Capture the cell that displays the provided text and extract its (X, Y) central coordinate. 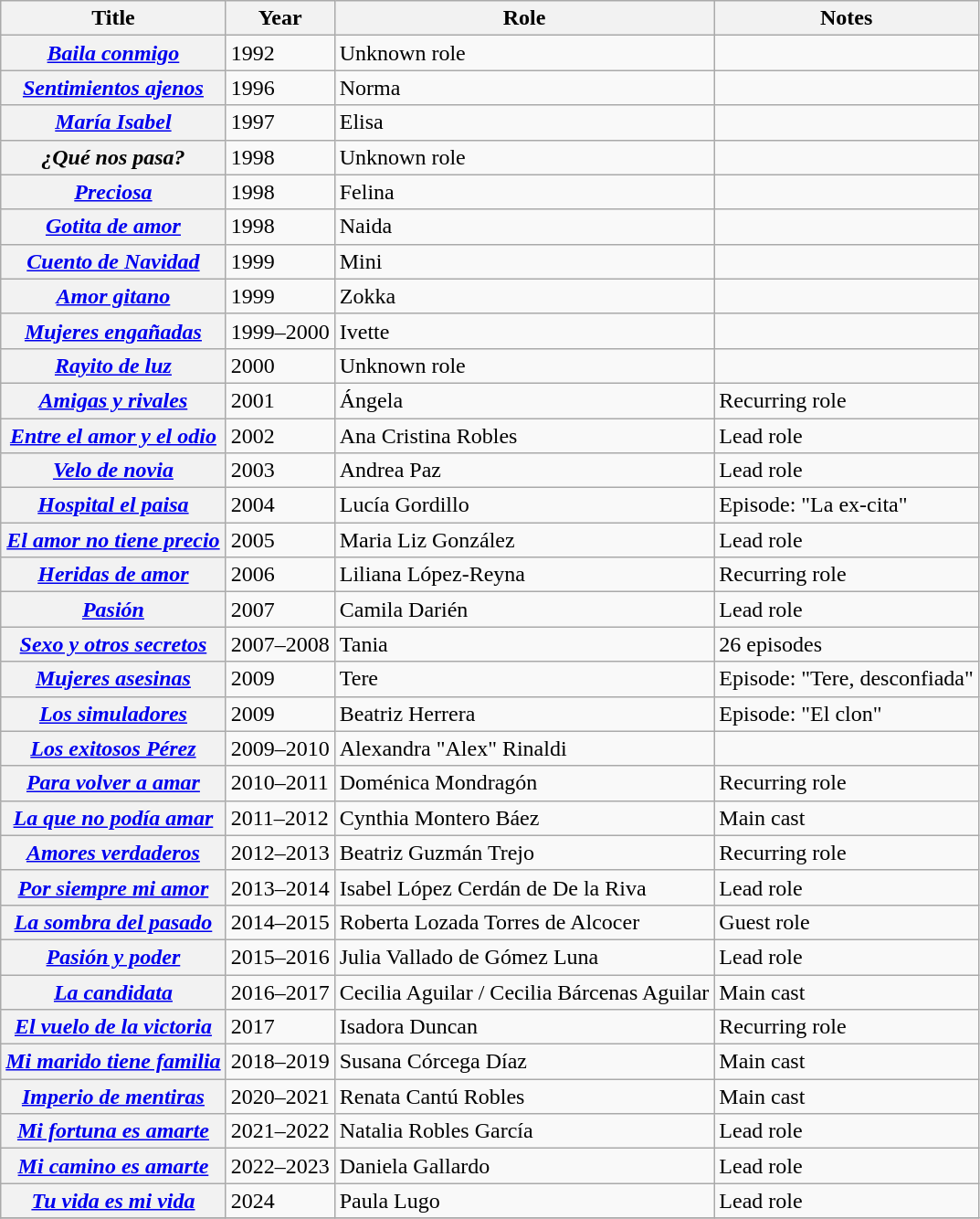
Sexo y otros secretos (113, 644)
Title (113, 18)
Velo de novia (113, 471)
2015–2016 (279, 957)
2007 (279, 609)
2002 (279, 436)
Paula Lugo (524, 1201)
Norma (524, 88)
2020–2021 (279, 1097)
Cuento de Navidad (113, 261)
Liliana López-Reyna (524, 575)
1997 (279, 122)
2003 (279, 471)
Andrea Paz (524, 471)
2007–2008 (279, 644)
Doménica Mondragón (524, 783)
Preciosa (113, 192)
2017 (279, 1027)
2014–2015 (279, 922)
Mujeres engañadas (113, 331)
Maria Liz González (524, 540)
Isabel López Cerdán de De la Riva (524, 887)
Cynthia Montero Báez (524, 818)
El vuelo de la victoria (113, 1027)
Amigas y rivales (113, 400)
Episode: "El clon" (847, 714)
Beatriz Guzmán Trejo (524, 853)
Los simuladores (113, 714)
2013–2014 (279, 887)
¿Qué nos pasa? (113, 157)
La candidata (113, 991)
2021–2022 (279, 1131)
Isadora Duncan (524, 1027)
Alexandra "Alex" Rinaldi (524, 748)
Zokka (524, 296)
Tere (524, 679)
Cecilia Aguilar / Cecilia Bárcenas Aguilar (524, 991)
Natalia Robles García (524, 1131)
Pasión y poder (113, 957)
Roberta Lozada Torres de Alcocer (524, 922)
2022–2023 (279, 1166)
Gotita de amor (113, 227)
Por siempre mi amor (113, 887)
2001 (279, 400)
2010–2011 (279, 783)
Guest role (847, 922)
La que no podía amar (113, 818)
Amores verdaderos (113, 853)
1999–2000 (279, 331)
Baila conmigo (113, 53)
Tu vida es mi vida (113, 1201)
Notes (847, 18)
Elisa (524, 122)
Ángela (524, 400)
Daniela Gallardo (524, 1166)
26 episodes (847, 644)
Episode: "Tere, desconfiada" (847, 679)
Mi marido tiene familia (113, 1062)
2006 (279, 575)
Heridas de amor (113, 575)
Lucía Gordillo (524, 505)
2005 (279, 540)
Entre el amor y el odio (113, 436)
Camila Darién (524, 609)
Hospital el paisa (113, 505)
1996 (279, 88)
Tania (524, 644)
Los exitosos Pérez (113, 748)
Mini (524, 261)
2018–2019 (279, 1062)
Mi fortuna es amarte (113, 1131)
Mujeres asesinas (113, 679)
Episode: "La ex-cita" (847, 505)
Role (524, 18)
Renata Cantú Robles (524, 1097)
El amor no tiene precio (113, 540)
2024 (279, 1201)
Mi camino es amarte (113, 1166)
Sentimientos ajenos (113, 88)
Susana Córcega Díaz (524, 1062)
María Isabel (113, 122)
Year (279, 18)
2012–2013 (279, 853)
1992 (279, 53)
2000 (279, 366)
Beatriz Herrera (524, 714)
Naida (524, 227)
2011–2012 (279, 818)
Ana Cristina Robles (524, 436)
2016–2017 (279, 991)
La sombra del pasado (113, 922)
Ivette (524, 331)
2009–2010 (279, 748)
2004 (279, 505)
Pasión (113, 609)
Felina (524, 192)
Amor gitano (113, 296)
Julia Vallado de Gómez Luna (524, 957)
Para volver a amar (113, 783)
Imperio de mentiras (113, 1097)
Rayito de luz (113, 366)
